Locate the cell with the specified text and output its (x, y) center coordinate. 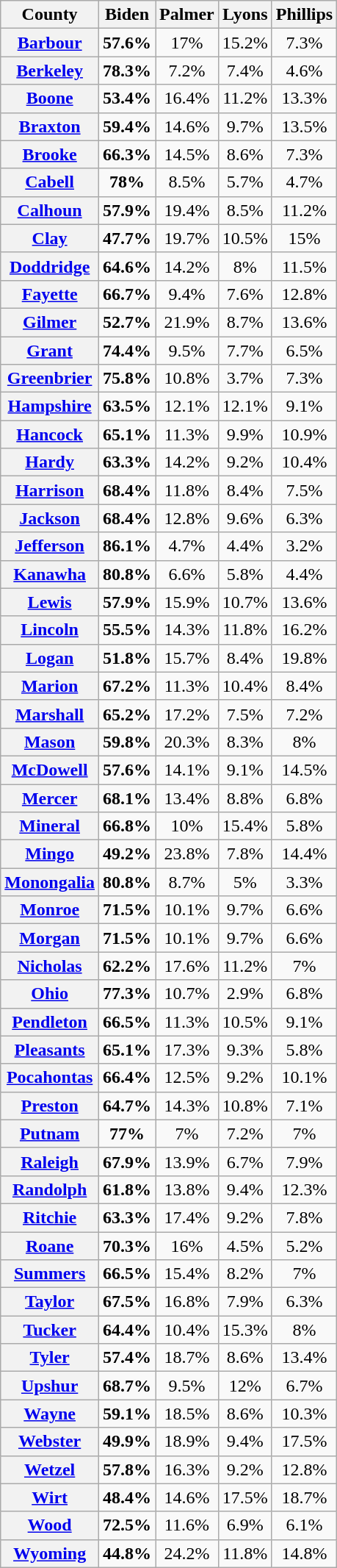
47.7% (128, 238)
Putnam (50, 1134)
Greenbrier (50, 379)
55.5% (128, 630)
77.3% (128, 994)
Cabell (50, 182)
17.6% (187, 966)
Jackson (50, 518)
53.4% (128, 99)
70.3% (128, 1246)
8.2% (245, 1274)
Wood (50, 1525)
67.5% (128, 1302)
49.2% (128, 854)
19.4% (187, 210)
64.4% (128, 1330)
8.3% (245, 742)
77% (128, 1134)
Pendleton (50, 1022)
Mingo (50, 854)
59.1% (128, 1414)
3.7% (245, 379)
Mercer (50, 798)
62.2% (128, 966)
Marshall (50, 714)
16% (187, 1246)
52.7% (128, 322)
Berkeley (50, 71)
Randolph (50, 1189)
64.7% (128, 1106)
Pleasants (50, 1050)
15.9% (187, 602)
75.8% (128, 379)
48.4% (128, 1497)
14.8% (304, 1553)
9.3% (245, 1050)
McDowell (50, 770)
Doddridge (50, 266)
17% (187, 43)
23.8% (187, 854)
Preston (50, 1106)
9.6% (245, 518)
67.2% (128, 686)
24.2% (187, 1553)
6.9% (245, 1525)
Wyoming (50, 1553)
Fayette (50, 294)
Upshur (50, 1386)
Marion (50, 686)
18.9% (187, 1442)
Barbour (50, 43)
Wetzel (50, 1469)
19.7% (187, 238)
12.5% (187, 1078)
Gilmer (50, 322)
11.5% (304, 266)
66.3% (128, 154)
Logan (50, 658)
86.1% (128, 546)
Roane (50, 1246)
63.5% (128, 407)
2.9% (245, 994)
10.9% (304, 434)
8.8% (245, 798)
68.1% (128, 798)
16.3% (187, 1469)
Calhoun (50, 210)
67.9% (128, 1161)
Summers (50, 1274)
3.3% (304, 882)
Mason (50, 742)
Lincoln (50, 630)
Biden (128, 15)
3.2% (304, 546)
14.1% (187, 770)
16.4% (187, 99)
Raleigh (50, 1161)
Webster (50, 1442)
Boone (50, 99)
16.8% (187, 1302)
Mineral (50, 826)
78.3% (128, 71)
Morgan (50, 938)
59.8% (128, 742)
13.9% (187, 1161)
Lewis (50, 602)
4.6% (304, 71)
15.2% (245, 43)
Pocahontas (50, 1078)
6.1% (304, 1525)
7.6% (245, 294)
66.8% (128, 826)
13.8% (187, 1189)
17.2% (187, 714)
Wirt (50, 1497)
Wayne (50, 1414)
74.4% (128, 351)
17.4% (187, 1217)
Phillips (304, 15)
78% (128, 182)
66.4% (128, 1078)
13.3% (304, 99)
68.7% (128, 1386)
12% (245, 1386)
Hancock (50, 434)
57.4% (128, 1358)
20.3% (187, 742)
County (50, 15)
Clay (50, 238)
14.4% (304, 854)
Grant (50, 351)
44.8% (128, 1553)
Monroe (50, 910)
61.8% (128, 1189)
Kanawha (50, 574)
Taylor (50, 1302)
12.3% (304, 1189)
10% (187, 826)
Brooke (50, 154)
72.5% (128, 1525)
Lyons (245, 15)
17.3% (187, 1050)
65.2% (128, 714)
7.4% (245, 71)
57.8% (128, 1469)
18.5% (187, 1414)
Tyler (50, 1358)
Jefferson (50, 546)
7.7% (245, 351)
Hampshire (50, 407)
10.3% (304, 1414)
Ritchie (50, 1217)
64.6% (128, 266)
51.8% (128, 658)
11.6% (187, 1525)
Monongalia (50, 882)
21.9% (187, 322)
13.5% (304, 126)
4.5% (245, 1246)
Harrison (50, 490)
Nicholas (50, 966)
Ohio (50, 994)
49.9% (128, 1442)
7.1% (304, 1106)
Palmer (187, 15)
15% (304, 238)
5.7% (245, 182)
9.9% (245, 434)
16.2% (304, 630)
19.8% (304, 658)
6.5% (304, 351)
5.2% (304, 1246)
15.3% (245, 1330)
Tucker (50, 1330)
59.4% (128, 126)
5% (245, 882)
Braxton (50, 126)
Hardy (50, 462)
66.7% (128, 294)
15.7% (187, 658)
